Identify which cell holds the provided text, then report its [x, y] central coordinate. 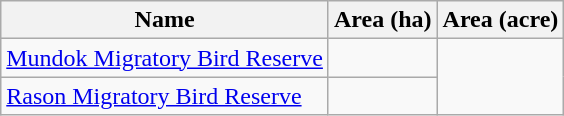
Mundok Migratory Bird Reserve [165, 58]
Name [165, 20]
Area (acre) [500, 20]
Rason Migratory Bird Reserve [165, 96]
Area (ha) [382, 20]
